Capture the cell that displays the provided text and extract its (X, Y) central coordinate. 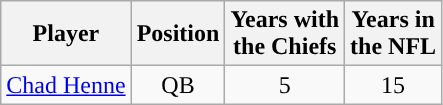
Chad Henne (66, 85)
Years withthe Chiefs (285, 34)
5 (285, 85)
Years inthe NFL (394, 34)
QB (178, 85)
15 (394, 85)
Position (178, 34)
Player (66, 34)
